Scan for the cell matching the given text and deliver its [x, y] coordinate at center. 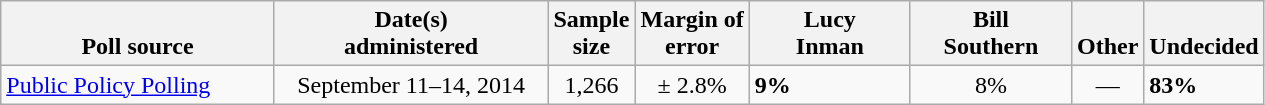
— [1107, 85]
Other [1107, 34]
± 2.8% [692, 85]
Date(s)administered [411, 34]
8% [990, 85]
9% [830, 85]
Undecided [1204, 34]
1,266 [592, 85]
LucyInman [830, 34]
83% [1204, 85]
Samplesize [592, 34]
BillSouthern [990, 34]
Public Policy Polling [138, 85]
Poll source [138, 34]
September 11–14, 2014 [411, 85]
Margin oferror [692, 34]
